From the cell containing the given text, extract its center point as (X, Y) coordinate. 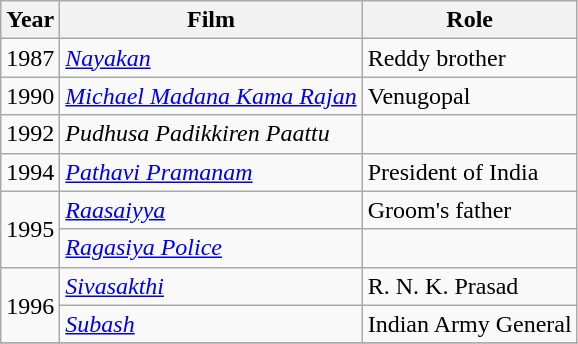
Subash (211, 324)
1992 (30, 134)
Film (211, 20)
1990 (30, 96)
Reddy brother (470, 58)
Groom's father (470, 210)
1987 (30, 58)
1994 (30, 172)
President of India (470, 172)
Pudhusa Padikkiren Paattu (211, 134)
Ragasiya Police (211, 248)
Michael Madana Kama Rajan (211, 96)
Raasaiyya (211, 210)
Nayakan (211, 58)
Year (30, 20)
Indian Army General (470, 324)
Venugopal (470, 96)
R. N. K. Prasad (470, 286)
Sivasakthi (211, 286)
Pathavi Pramanam (211, 172)
1995 (30, 229)
1996 (30, 305)
Role (470, 20)
